Return [X, Y] of the center of cell containing provided text 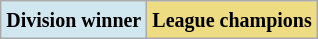
Division winner [74, 20]
League champions [232, 20]
